Scan for the cell matching the given text and deliver its [x, y] coordinate at center. 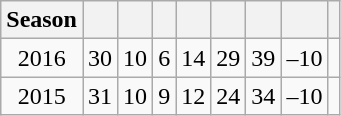
14 [194, 58]
39 [264, 58]
9 [164, 96]
2016 [42, 58]
2015 [42, 96]
34 [264, 96]
30 [100, 58]
6 [164, 58]
31 [100, 96]
24 [228, 96]
Season [42, 20]
29 [228, 58]
12 [194, 96]
